Determine the (x, y) coordinate at the center of the cell enclosing the given text.  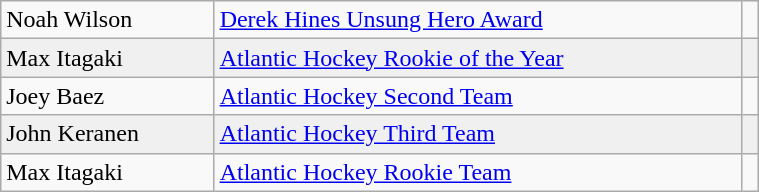
John Keranen (108, 134)
Noah Wilson (108, 20)
Atlantic Hockey Rookie of the Year (478, 58)
Atlantic Hockey Second Team (478, 96)
Joey Baez (108, 96)
Atlantic Hockey Third Team (478, 134)
Derek Hines Unsung Hero Award (478, 20)
Atlantic Hockey Rookie Team (478, 172)
